Search for the cell housing the specified text and yield its (X, Y) center coordinate. 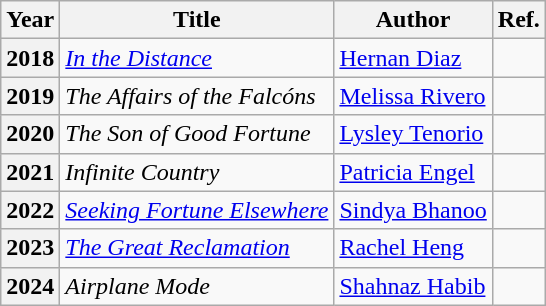
2022 (30, 210)
2018 (30, 58)
Shahnaz Habib (413, 286)
Airplane Mode (197, 286)
2024 (30, 286)
2021 (30, 172)
Rachel Heng (413, 248)
2020 (30, 134)
Patricia Engel (413, 172)
Sindya Bhanoo (413, 210)
Hernan Diaz (413, 58)
The Affairs of the Falcóns (197, 96)
Author (413, 20)
Ref. (518, 20)
2023 (30, 248)
Lysley Tenorio (413, 134)
Melissa Rivero (413, 96)
The Great Reclamation (197, 248)
Title (197, 20)
In the Distance (197, 58)
Seeking Fortune Elsewhere (197, 210)
2019 (30, 96)
Year (30, 20)
Infinite Country (197, 172)
The Son of Good Fortune (197, 134)
